Scan for the cell matching the given text and deliver its [x, y] coordinate at center. 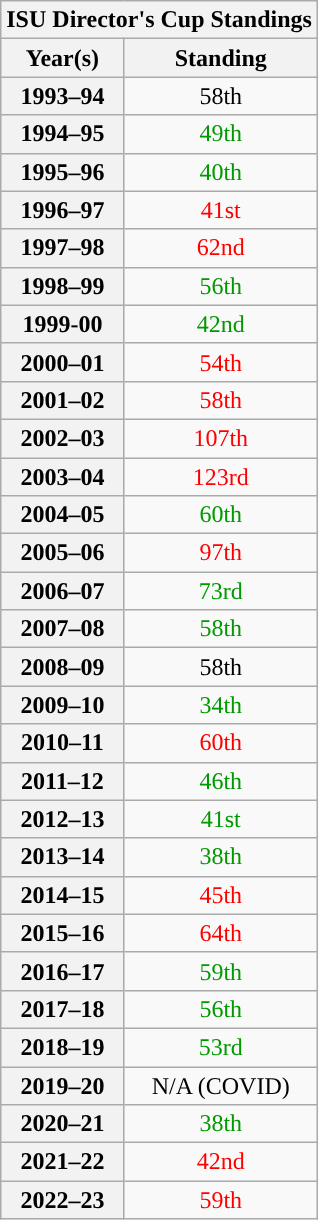
2016–17 [62, 971]
1998–99 [62, 286]
40th [220, 172]
2005–06 [62, 553]
1993–94 [62, 96]
2003–04 [62, 477]
45th [220, 895]
54th [220, 362]
2002–03 [62, 438]
49th [220, 134]
2009–10 [62, 705]
2007–08 [62, 629]
1997–98 [62, 248]
64th [220, 933]
53rd [220, 1047]
1995–96 [62, 172]
46th [220, 781]
2015–16 [62, 933]
2000–01 [62, 362]
34th [220, 705]
97th [220, 553]
2021–22 [62, 1162]
1996–97 [62, 210]
2022–23 [62, 1200]
123rd [220, 477]
1999-00 [62, 324]
73rd [220, 591]
2001–02 [62, 400]
107th [220, 438]
2018–19 [62, 1047]
Standing [220, 58]
2011–12 [62, 781]
2013–14 [62, 857]
ISU Director's Cup Standings [160, 20]
2008–09 [62, 667]
2017–18 [62, 1009]
2014–15 [62, 895]
Year(s) [62, 58]
62nd [220, 248]
N/A (COVID) [220, 1085]
1994–95 [62, 134]
2012–13 [62, 819]
2019–20 [62, 1085]
2010–11 [62, 743]
2020–21 [62, 1124]
2006–07 [62, 591]
2004–05 [62, 515]
